From the cell containing the given text, extract its center point as [X, Y] coordinate. 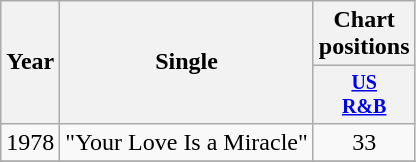
Year [30, 62]
1978 [30, 142]
Chart positions [364, 34]
"Your Love Is a Miracle" [187, 142]
USR&B [364, 94]
Single [187, 62]
33 [364, 142]
